Extract the (x, y) coordinate from the center of the cell holding the provided text.  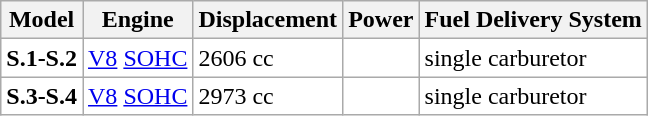
2973 cc (268, 96)
Fuel Delivery System (533, 20)
2606 cc (268, 58)
Displacement (268, 20)
Model (42, 20)
S.3-S.4 (42, 96)
Power (381, 20)
S.1-S.2 (42, 58)
Engine (137, 20)
